Extract the (X, Y) coordinate from the center of the cell holding the provided text.  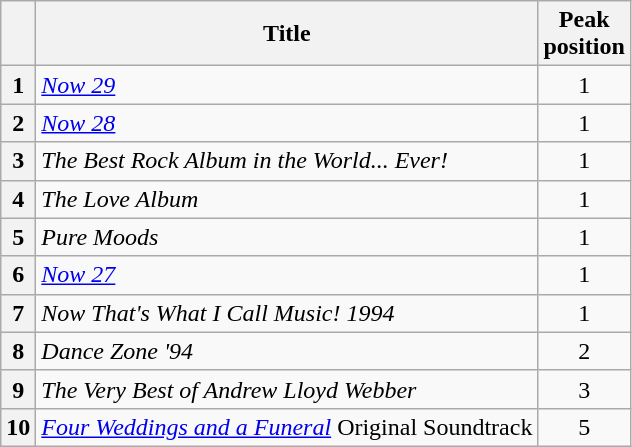
The Love Album (287, 199)
9 (18, 389)
Now 28 (287, 123)
The Very Best of Andrew Lloyd Webber (287, 389)
Pure Moods (287, 237)
8 (18, 351)
Title (287, 34)
4 (18, 199)
Peakposition (584, 34)
Dance Zone '94 (287, 351)
The Best Rock Album in the World... Ever! (287, 161)
Now 27 (287, 275)
7 (18, 313)
Four Weddings and a Funeral Original Soundtrack (287, 427)
10 (18, 427)
6 (18, 275)
Now 29 (287, 85)
Now That's What I Call Music! 1994 (287, 313)
